Provide the [x, y] coordinate of the cell's center where the given text is located.  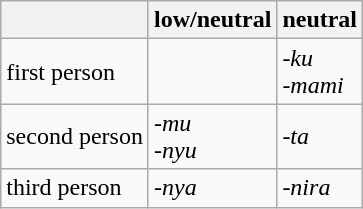
-nira [320, 188]
neutral [320, 20]
-ta [320, 136]
second person [75, 136]
first person [75, 72]
third person [75, 188]
-nya [212, 188]
-ku-mami [320, 72]
-mu-nyu [212, 136]
low/neutral [212, 20]
